Locate the cell with the specified text and output its [X, Y] center coordinate. 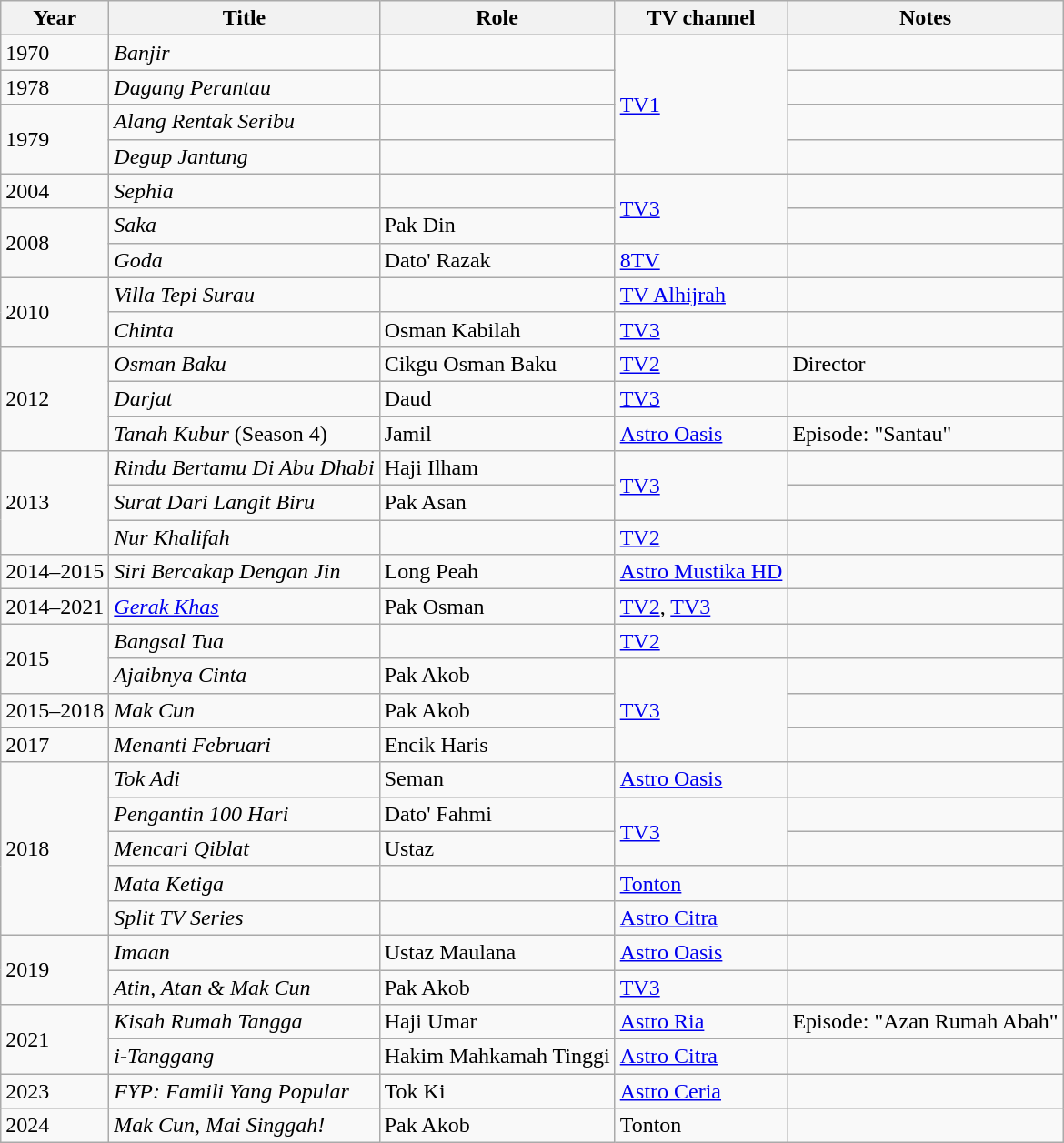
Astro Mustika HD [701, 572]
2015 [55, 658]
Haji Umar [497, 1022]
Episode: "Azan Rumah Abah" [926, 1022]
1979 [55, 139]
2019 [55, 969]
TV channel [701, 18]
TV Alhijrah [701, 295]
Dato' Razak [497, 260]
Rindu Bertamu Di Abu Dhabi [244, 468]
2014–2015 [55, 572]
Mencari Qiblat [244, 848]
Banjir [244, 53]
Degup Jantung [244, 156]
Darjat [244, 398]
Ustaz [497, 848]
TV1 [701, 105]
Dato' Fahmi [497, 814]
Goda [244, 260]
Villa Tepi Surau [244, 295]
Pak Din [497, 226]
Haji Ilham [497, 468]
Tok Adi [244, 779]
Mata Ketiga [244, 883]
2010 [55, 312]
Menanti Februari [244, 745]
2023 [55, 1091]
Osman Kabilah [497, 329]
FYP: Famili Yang Popular [244, 1091]
Bangsal Tua [244, 641]
Kisah Rumah Tangga [244, 1022]
Encik Haris [497, 745]
Siri Bercakap Dengan Jin [244, 572]
Pengantin 100 Hari [244, 814]
2024 [55, 1126]
Ajaibnya Cinta [244, 676]
Long Peah [497, 572]
Surat Dari Langit Biru [244, 503]
Tok Ki [497, 1091]
2017 [55, 745]
TV2, TV3 [701, 607]
2012 [55, 398]
8TV [701, 260]
Jamil [497, 434]
Astro Ceria [701, 1091]
Saka [244, 226]
2018 [55, 848]
Atin, Atan & Mak Cun [244, 987]
Hakim Mahkamah Tinggi [497, 1057]
Role [497, 18]
Alang Rentak Seribu [244, 122]
Daud [497, 398]
Year [55, 18]
Seman [497, 779]
Astro Ria [701, 1022]
Mak Cun [244, 710]
Mak Cun, Mai Singgah! [244, 1126]
Osman Baku [244, 364]
Episode: "Santau" [926, 434]
1978 [55, 87]
Director [926, 364]
2008 [55, 243]
Imaan [244, 952]
Notes [926, 18]
Split TV Series [244, 917]
Ustaz Maulana [497, 952]
2015–2018 [55, 710]
Tanah Kubur (Season 4) [244, 434]
1970 [55, 53]
Gerak Khas [244, 607]
Pak Osman [497, 607]
Pak Asan [497, 503]
Sephia [244, 191]
2014–2021 [55, 607]
Cikgu Osman Baku [497, 364]
i-Tanggang [244, 1057]
Dagang Perantau [244, 87]
2021 [55, 1039]
Title [244, 18]
2013 [55, 503]
Chinta [244, 329]
2004 [55, 191]
Nur Khalifah [244, 537]
